From the cell containing the given text, extract its center point as (X, Y) coordinate. 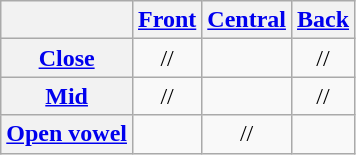
Open vowel (67, 134)
Back (322, 20)
Central (247, 20)
Close (67, 58)
Front (166, 20)
Mid (67, 96)
